Pinpoint the cell where the given text exists, returning its (X, Y) midpoint coordinate. 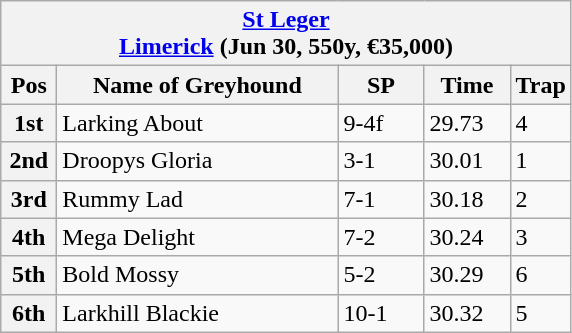
30.18 (467, 199)
2nd (29, 161)
4th (29, 237)
3 (540, 237)
1st (29, 123)
30.24 (467, 237)
3-1 (381, 161)
1 (540, 161)
5-2 (381, 275)
St Leger Limerick (Jun 30, 550y, €35,000) (286, 34)
10-1 (381, 313)
Trap (540, 85)
Bold Mossy (198, 275)
Rummy Lad (198, 199)
4 (540, 123)
30.29 (467, 275)
7-1 (381, 199)
6 (540, 275)
6th (29, 313)
3rd (29, 199)
Larkhill Blackie (198, 313)
Mega Delight (198, 237)
SP (381, 85)
9-4f (381, 123)
5th (29, 275)
7-2 (381, 237)
29.73 (467, 123)
Droopys Gloria (198, 161)
30.32 (467, 313)
Larking About (198, 123)
30.01 (467, 161)
Time (467, 85)
Pos (29, 85)
5 (540, 313)
2 (540, 199)
Name of Greyhound (198, 85)
